Locate the cell with the specified text and output its (x, y) center coordinate. 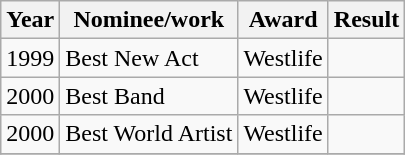
Best Band (149, 96)
Best New Act (149, 58)
Year (30, 20)
1999 (30, 58)
Nominee/work (149, 20)
Best World Artist (149, 134)
Result (366, 20)
Award (283, 20)
